Pinpoint the cell where the given text exists, returning its [x, y] midpoint coordinate. 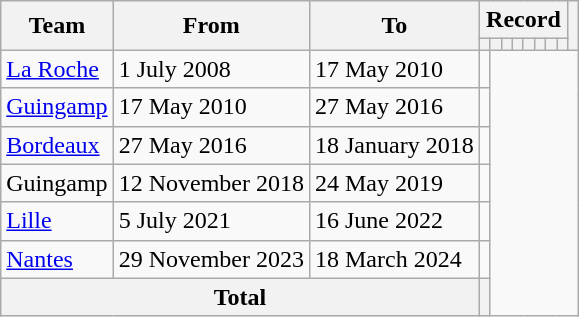
Total [240, 297]
29 November 2023 [211, 259]
Nantes [57, 259]
La Roche [57, 69]
Bordeaux [57, 145]
Team [57, 26]
18 January 2018 [394, 145]
Record [523, 20]
From [211, 26]
24 May 2019 [394, 183]
5 July 2021 [211, 221]
12 November 2018 [211, 183]
1 July 2008 [211, 69]
To [394, 26]
Lille [57, 221]
16 June 2022 [394, 221]
18 March 2024 [394, 259]
